Identify which cell holds the provided text, then report its [X, Y] central coordinate. 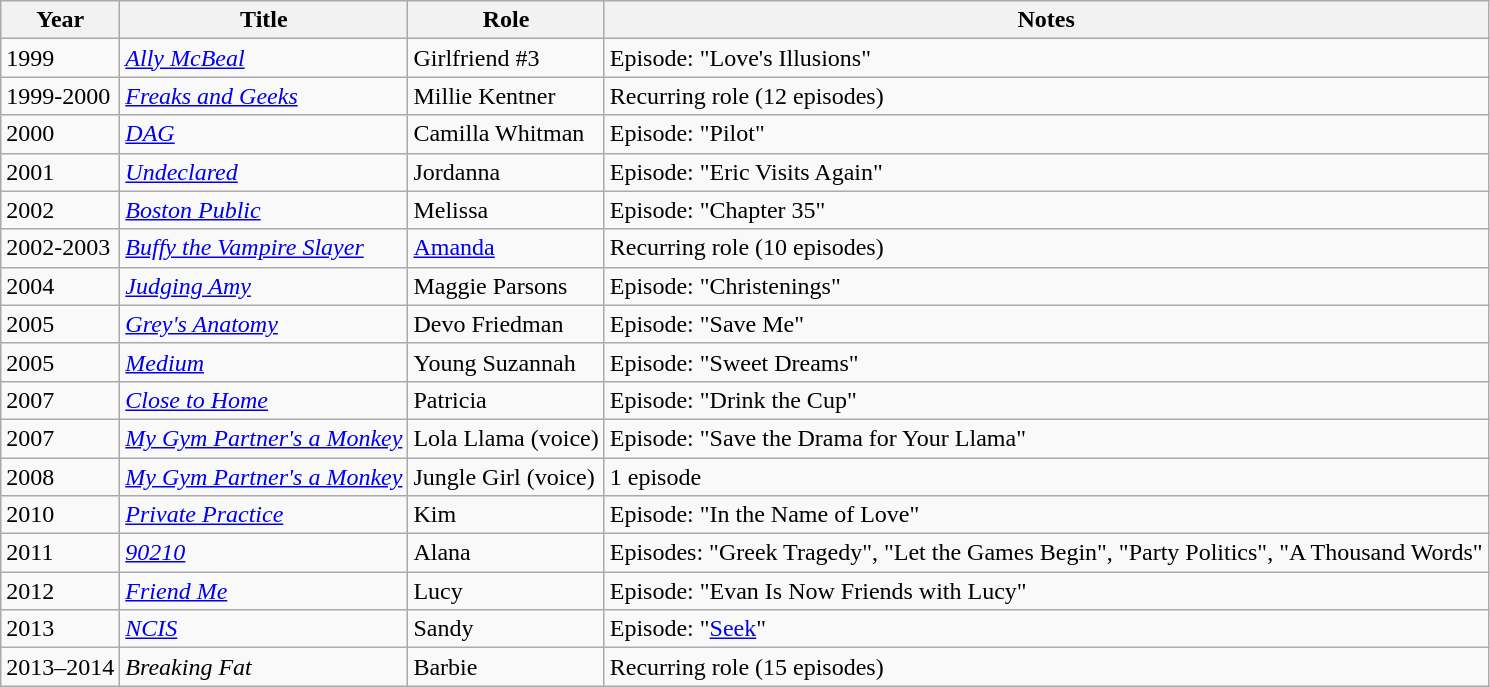
Episode: "Eric Visits Again" [1046, 172]
NCIS [264, 629]
Millie Kentner [506, 96]
Episode: "Save Me" [1046, 324]
Lucy [506, 591]
2004 [60, 286]
Girlfriend #3 [506, 58]
Lola Llama (voice) [506, 438]
Episodes: "Greek Tragedy", "Let the Games Begin", "Party Politics", "A Thousand Words" [1046, 553]
Episode: "Drink the Cup" [1046, 400]
Buffy the Vampire Slayer [264, 248]
1999 [60, 58]
Boston Public [264, 210]
Melissa [506, 210]
Freaks and Geeks [264, 96]
Private Practice [264, 515]
2010 [60, 515]
Close to Home [264, 400]
Alana [506, 553]
2002 [60, 210]
Patricia [506, 400]
Kim [506, 515]
Sandy [506, 629]
Role [506, 20]
2001 [60, 172]
Undeclared [264, 172]
2013 [60, 629]
Grey's Anatomy [264, 324]
Young Suzannah [506, 362]
2002-2003 [60, 248]
Camilla Whitman [506, 134]
Recurring role (15 episodes) [1046, 667]
2000 [60, 134]
Year [60, 20]
Friend Me [264, 591]
Episode: "Chapter 35" [1046, 210]
Devo Friedman [506, 324]
Amanda [506, 248]
Ally McBeal [264, 58]
Episode: "Christenings" [1046, 286]
Barbie [506, 667]
Judging Amy [264, 286]
Title [264, 20]
Recurring role (12 episodes) [1046, 96]
Maggie Parsons [506, 286]
Episode: "Seek" [1046, 629]
Episode: "Save the Drama for Your Llama" [1046, 438]
2013–2014 [60, 667]
Episode: "Sweet Dreams" [1046, 362]
Jungle Girl (voice) [506, 477]
90210 [264, 553]
Episode: "Love's Illusions" [1046, 58]
2011 [60, 553]
Notes [1046, 20]
Episode: "Pilot" [1046, 134]
Episode: "In the Name of Love" [1046, 515]
1999-2000 [60, 96]
1 episode [1046, 477]
Episode: "Evan Is Now Friends with Lucy" [1046, 591]
Recurring role (10 episodes) [1046, 248]
Jordanna [506, 172]
DAG [264, 134]
2008 [60, 477]
Breaking Fat [264, 667]
Medium [264, 362]
2012 [60, 591]
